Output the (x, y) coordinate of the center of the cell containing the given text.  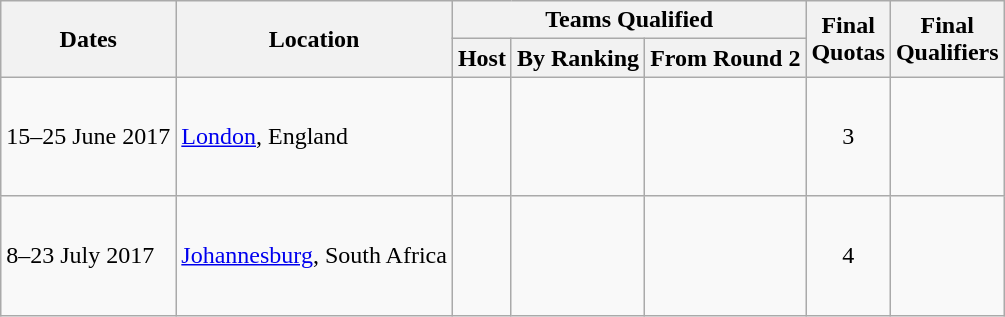
By Ranking (578, 58)
Teams Qualified (629, 20)
15–25 June 2017 (88, 136)
Location (314, 39)
FinalQualifiers (947, 39)
London, England (314, 136)
Johannesburg, South Africa (314, 256)
Dates (88, 39)
Host (482, 58)
From Round 2 (726, 58)
3 (848, 136)
FinalQuotas (848, 39)
4 (848, 256)
8–23 July 2017 (88, 256)
